For the text-containing cell, return its midpoint in [x, y] coordinate format. 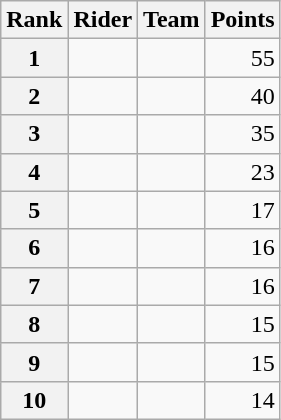
4 [34, 172]
10 [34, 400]
Rank [34, 20]
Team [172, 20]
Points [242, 20]
35 [242, 134]
5 [34, 210]
9 [34, 362]
23 [242, 172]
55 [242, 58]
40 [242, 96]
7 [34, 286]
3 [34, 134]
14 [242, 400]
6 [34, 248]
2 [34, 96]
8 [34, 324]
1 [34, 58]
Rider [103, 20]
17 [242, 210]
